Identify which cell holds the provided text, then report its [X, Y] central coordinate. 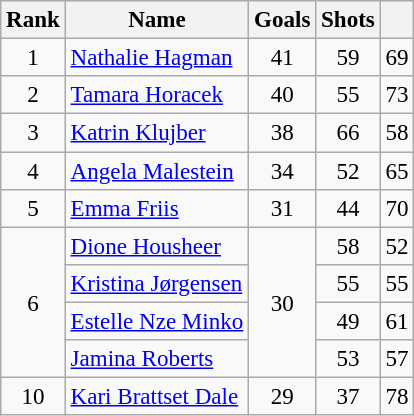
78 [397, 397]
53 [348, 359]
61 [397, 322]
49 [348, 322]
Dione Housheer [156, 246]
30 [282, 302]
Kari Brattset Dale [156, 397]
40 [282, 95]
Shots [348, 20]
73 [397, 95]
Estelle Nze Minko [156, 322]
44 [348, 209]
Angela Malestein [156, 171]
10 [33, 397]
Jamina Roberts [156, 359]
3 [33, 133]
29 [282, 397]
69 [397, 58]
1 [33, 58]
41 [282, 58]
5 [33, 209]
4 [33, 171]
38 [282, 133]
Kristina Jørgensen [156, 284]
Rank [33, 20]
2 [33, 95]
70 [397, 209]
66 [348, 133]
31 [282, 209]
59 [348, 58]
Katrin Klujber [156, 133]
Nathalie Hagman [156, 58]
37 [348, 397]
Goals [282, 20]
57 [397, 359]
65 [397, 171]
6 [33, 302]
34 [282, 171]
Name [156, 20]
Emma Friis [156, 209]
Tamara Horacek [156, 95]
